Return the [X, Y] coordinate for the center point of the cell that contains the specified text.  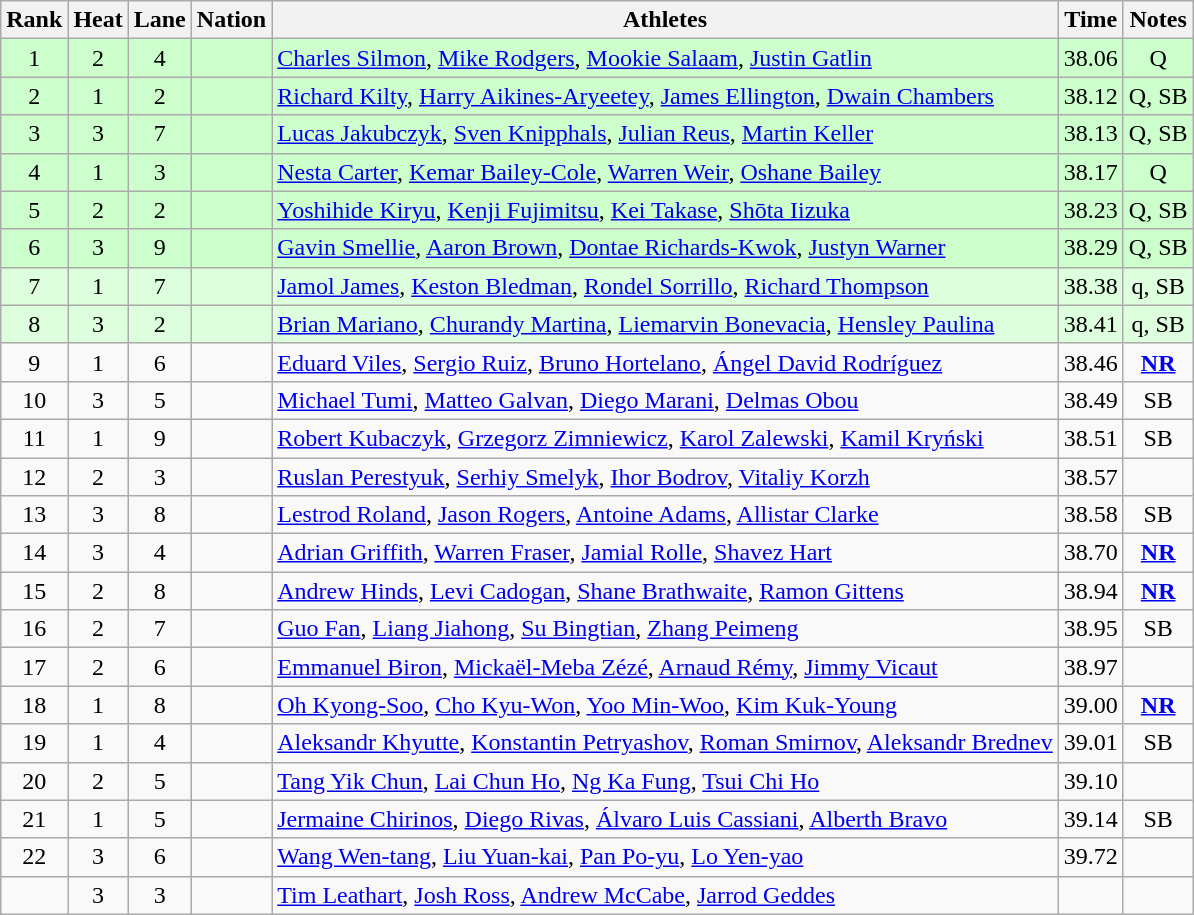
38.46 [1090, 362]
22 [34, 857]
17 [34, 667]
Nesta Carter, Kemar Bailey-Cole, Warren Weir, Oshane Bailey [666, 172]
Lane [160, 20]
Wang Wen-tang, Liu Yuan-kai, Pan Po-yu, Lo Yen-yao [666, 857]
13 [34, 515]
21 [34, 819]
Oh Kyong-Soo, Cho Kyu-Won, Yoo Min-Woo, Kim Kuk-Young [666, 705]
20 [34, 781]
Andrew Hinds, Levi Cadogan, Shane Brathwaite, Ramon Gittens [666, 591]
39.01 [1090, 743]
11 [34, 438]
Gavin Smellie, Aaron Brown, Dontae Richards-Kwok, Justyn Warner [666, 248]
Robert Kubaczyk, Grzegorz Zimniewicz, Karol Zalewski, Kamil Kryński [666, 438]
Aleksandr Khyutte, Konstantin Petryashov, Roman Smirnov, Aleksandr Brednev [666, 743]
38.70 [1090, 553]
Richard Kilty, Harry Aikines-Aryeetey, James Ellington, Dwain Chambers [666, 96]
Adrian Griffith, Warren Fraser, Jamial Rolle, Shavez Hart [666, 553]
38.95 [1090, 629]
38.13 [1090, 134]
15 [34, 591]
38.38 [1090, 286]
38.17 [1090, 172]
10 [34, 400]
18 [34, 705]
Notes [1158, 20]
38.49 [1090, 400]
38.23 [1090, 210]
39.72 [1090, 857]
Yoshihide Kiryu, Kenji Fujimitsu, Kei Takase, Shōta Iizuka [666, 210]
Athletes [666, 20]
39.10 [1090, 781]
Brian Mariano, Churandy Martina, Liemarvin Bonevacia, Hensley Paulina [666, 324]
19 [34, 743]
38.51 [1090, 438]
Tang Yik Chun, Lai Chun Ho, Ng Ka Fung, Tsui Chi Ho [666, 781]
Tim Leathart, Josh Ross, Andrew McCabe, Jarrod Geddes [666, 895]
Eduard Viles, Sergio Ruiz, Bruno Hortelano, Ángel David Rodríguez [666, 362]
38.41 [1090, 324]
Jamol James, Keston Bledman, Rondel Sorrillo, Richard Thompson [666, 286]
Lucas Jakubczyk, Sven Knipphals, Julian Reus, Martin Keller [666, 134]
12 [34, 477]
Jermaine Chirinos, Diego Rivas, Álvaro Luis Cassiani, Alberth Bravo [666, 819]
Michael Tumi, Matteo Galvan, Diego Marani, Delmas Obou [666, 400]
Guo Fan, Liang Jiahong, Su Bingtian, Zhang Peimeng [666, 629]
Charles Silmon, Mike Rodgers, Mookie Salaam, Justin Gatlin [666, 58]
Rank [34, 20]
38.06 [1090, 58]
Heat [98, 20]
38.58 [1090, 515]
Nation [231, 20]
39.00 [1090, 705]
16 [34, 629]
38.97 [1090, 667]
Emmanuel Biron, Mickaël-Meba Zézé, Arnaud Rémy, Jimmy Vicaut [666, 667]
39.14 [1090, 819]
14 [34, 553]
Time [1090, 20]
38.29 [1090, 248]
38.57 [1090, 477]
Ruslan Perestyuk, Serhiy Smelyk, Ihor Bodrov, Vitaliy Korzh [666, 477]
38.94 [1090, 591]
Lestrod Roland, Jason Rogers, Antoine Adams, Allistar Clarke [666, 515]
38.12 [1090, 96]
